From the cell containing the given text, extract its center point as [x, y] coordinate. 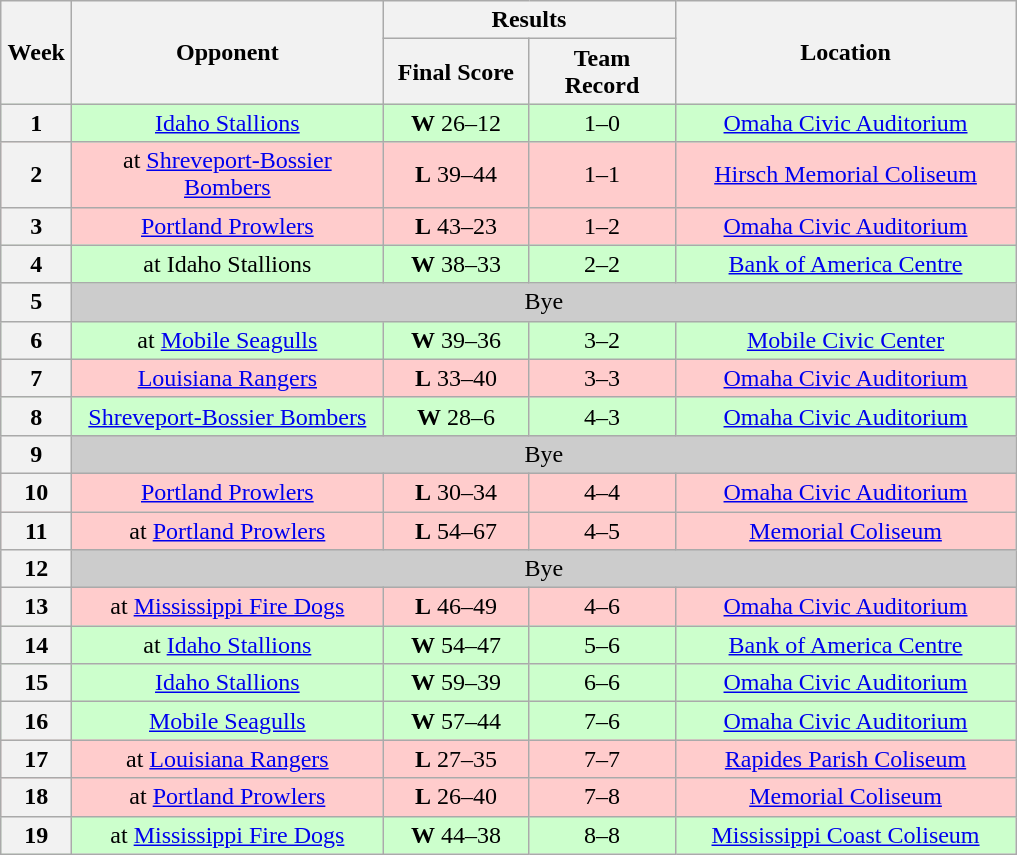
Mobile Seagulls [228, 721]
W 59–39 [456, 683]
1–1 [602, 174]
7–8 [602, 797]
W 39–36 [456, 340]
19 [36, 835]
4–4 [602, 492]
Results [529, 20]
4–6 [602, 607]
L 27–35 [456, 759]
L 54–67 [456, 531]
2 [36, 174]
L 39–44 [456, 174]
W 54–47 [456, 645]
3 [36, 226]
5 [36, 302]
Week [36, 52]
Opponent [228, 52]
4–5 [602, 531]
13 [36, 607]
1 [36, 123]
5–6 [602, 645]
W 26–12 [456, 123]
W 38–33 [456, 264]
L 46–49 [456, 607]
9 [36, 454]
W 28–6 [456, 416]
W 57–44 [456, 721]
Rapides Parish Coliseum [846, 759]
L 43–23 [456, 226]
6 [36, 340]
7 [36, 378]
7–7 [602, 759]
Hirsch Memorial Coliseum [846, 174]
1–0 [602, 123]
L 30–34 [456, 492]
14 [36, 645]
3–3 [602, 378]
8 [36, 416]
L 26–40 [456, 797]
at Shreveport-Bossier Bombers [228, 174]
4 [36, 264]
15 [36, 683]
12 [36, 569]
Location [846, 52]
16 [36, 721]
3–2 [602, 340]
Final Score [456, 72]
6–6 [602, 683]
1–2 [602, 226]
4–3 [602, 416]
at Mobile Seagulls [228, 340]
Mobile Civic Center [846, 340]
7–6 [602, 721]
at Louisiana Rangers [228, 759]
8–8 [602, 835]
2–2 [602, 264]
L 33–40 [456, 378]
Louisiana Rangers [228, 378]
Shreveport-Bossier Bombers [228, 416]
17 [36, 759]
W 44–38 [456, 835]
Mississippi Coast Coliseum [846, 835]
Team Record [602, 72]
10 [36, 492]
11 [36, 531]
18 [36, 797]
